Determine the [x, y] coordinate at the center of the cell enclosing the given text.  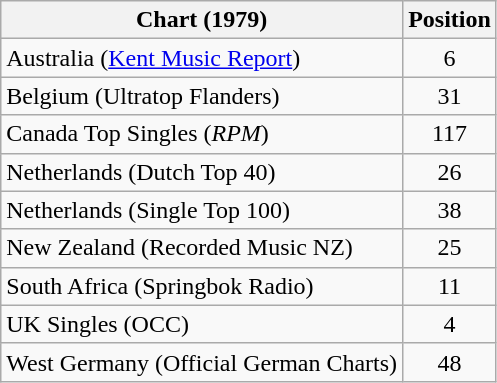
38 [450, 210]
4 [450, 324]
West Germany (Official German Charts) [202, 362]
31 [450, 96]
6 [450, 58]
117 [450, 134]
Netherlands (Single Top 100) [202, 210]
Netherlands (Dutch Top 40) [202, 172]
25 [450, 248]
New Zealand (Recorded Music NZ) [202, 248]
UK Singles (OCC) [202, 324]
48 [450, 362]
Canada Top Singles (RPM) [202, 134]
South Africa (Springbok Radio) [202, 286]
Australia (Kent Music Report) [202, 58]
26 [450, 172]
Position [450, 20]
11 [450, 286]
Chart (1979) [202, 20]
Belgium (Ultratop Flanders) [202, 96]
